Search for the cell housing the specified text and yield its (x, y) center coordinate. 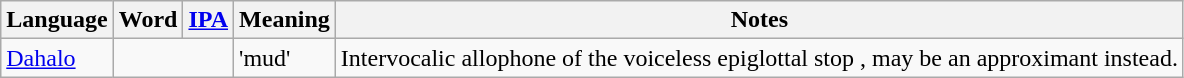
Language (57, 20)
Meaning (285, 20)
Intervocalic allophone of the voiceless epiglottal stop , may be an approximant instead. (759, 58)
Dahalo (57, 58)
Word (148, 20)
Notes (759, 20)
IPA (208, 20)
'mud' (285, 58)
